Extract the [x, y] coordinate from the center of the cell holding the provided text.  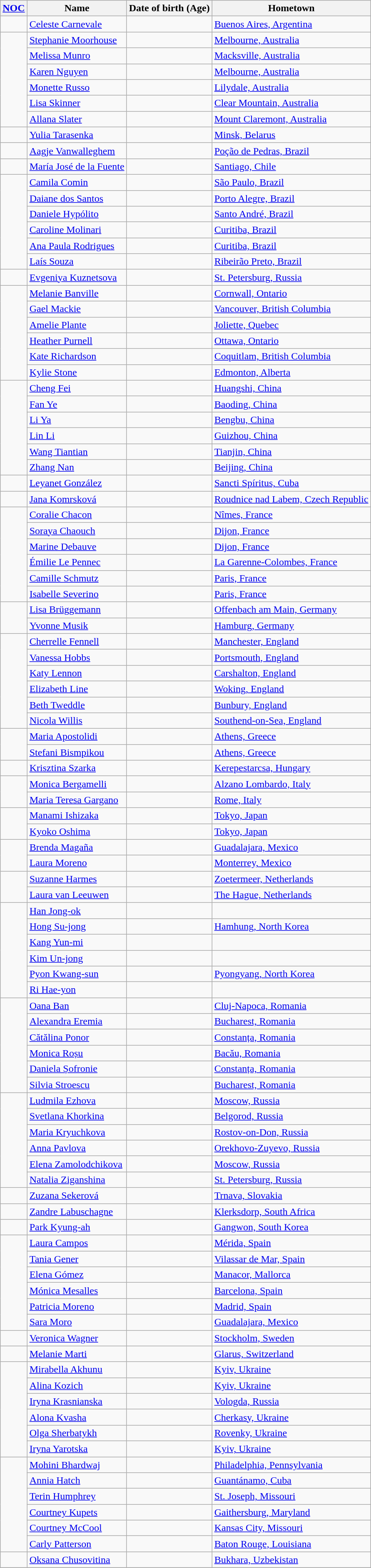
Celeste Carnevale [77, 24]
Monica Roșu [77, 1053]
Pyon Kwang-sun [77, 974]
Elena Gómez [77, 1275]
Glarus, Switzerland [291, 1354]
Bacău, Romania [291, 1053]
Manchester, England [291, 641]
Rome, Italy [291, 800]
Poção de Pedras, Brazil [291, 151]
Amelie Plante [77, 325]
The Hague, Netherlands [291, 895]
Tania Gener [77, 1259]
Caroline Molinari [77, 230]
Lisa Brüggemann [77, 610]
Karen Nguyen [77, 72]
Huangshi, China [291, 388]
Yvonne Musik [77, 626]
Monette Russo [77, 87]
Svetlana Khorkina [77, 1116]
Kylie Stone [77, 372]
Maria Apostolidi [77, 737]
Name [77, 8]
Bengbu, China [291, 420]
Camila Comin [77, 182]
Hometown [291, 8]
Klerksdorp, South Africa [291, 1212]
Cheng Fei [77, 388]
Rovenky, Ukraine [291, 1433]
St. Joseph, Missouri [291, 1496]
Rostov-on-Don, Russia [291, 1132]
Courtney Kupets [77, 1512]
Kerepestarcsa, Hungary [291, 768]
Brenda Magaña [77, 847]
Bunbury, England [291, 705]
São Paulo, Brazil [291, 182]
Clear Mountain, Australia [291, 103]
Carshalton, England [291, 673]
Annia Hatch [77, 1481]
Aagje Vanwalleghem [77, 151]
Fan Ye [77, 404]
Offenbach am Main, Germany [291, 610]
Veronica Wagner [77, 1338]
Lisa Skinner [77, 103]
Stephanie Moorhouse [77, 40]
Kang Yun-mi [77, 942]
Manami Ishizaka [77, 816]
Laura van Leeuwen [77, 895]
Zuzana Sekerová [77, 1195]
Zandre Labuschagne [77, 1212]
Leyanet González [77, 483]
Ana Paula Rodrigues [77, 246]
Hong Su-jong [77, 926]
Park Kyung-ah [77, 1227]
Pyongyang, North Korea [291, 974]
Li Ya [77, 420]
Baoding, China [291, 404]
Stockholm, Sweden [291, 1338]
Monterrey, Mexico [291, 863]
Anna Pavlova [77, 1148]
Oana Ban [77, 1006]
Ribeirão Preto, Brazil [291, 262]
Camille Schmutz [77, 578]
Cherkasy, Ukraine [291, 1417]
Elizabeth Line [77, 689]
Minsk, Belarus [291, 135]
Oksana Chusovitina [77, 1560]
Baton Rouge, Louisiana [291, 1544]
Laura Moreno [77, 863]
Cornwall, Ontario [291, 293]
Laura Campos [77, 1243]
Mirabella Akhunu [77, 1370]
Maria Kryuchkova [77, 1132]
Marine Debauve [77, 547]
María José de la Fuente [77, 166]
Nicola Willis [77, 721]
Natalia Ziganshina [77, 1180]
Melanie Marti [77, 1354]
Heather Purnell [77, 341]
Daiane dos Santos [77, 198]
Roudnice nad Labem, Czech Republic [291, 499]
Coquitlam, British Columbia [291, 356]
Macksville, Australia [291, 56]
Krisztina Szarka [77, 768]
Hamhung, North Korea [291, 926]
Hamburg, Germany [291, 626]
Maria Teresa Gargano [77, 800]
Date of birth (Age) [169, 8]
Southend-on-Sea, England [291, 721]
Beth Tweddle [77, 705]
Elena Zamolodchikova [77, 1164]
Guantánamo, Cuba [291, 1481]
Allana Slater [77, 119]
Sancti Spíritus, Cuba [291, 483]
Patricia Moreno [77, 1306]
Kate Richardson [77, 356]
Zhang Nan [77, 467]
Guizhou, China [291, 435]
Madrid, Spain [291, 1306]
Katy Lennon [77, 673]
Santiago, Chile [291, 166]
Gangwon, South Korea [291, 1227]
Santo André, Brazil [291, 214]
Émilie Le Pennec [77, 562]
Alona Kvasha [77, 1417]
Edmonton, Alberta [291, 372]
Ludmila Ezhova [77, 1101]
Melanie Banville [77, 293]
Portsmouth, England [291, 657]
Mohini Bhardwaj [77, 1464]
Barcelona, Spain [291, 1291]
Iryna Yarotska [77, 1449]
Suzanne Harmes [77, 879]
Gael Mackie [77, 309]
Nîmes, France [291, 515]
Kim Un-jong [77, 958]
Zoetermeer, Netherlands [291, 879]
Isabelle Severino [77, 594]
Terin Humphrey [77, 1496]
Silvia Stroescu [77, 1085]
Alzano Lombardo, Italy [291, 784]
Vologda, Russia [291, 1401]
La Garenne-Colombes, France [291, 562]
Porto Alegre, Brazil [291, 198]
Buenos Aires, Argentina [291, 24]
Sara Moro [77, 1322]
Orekhovo-Zuyevo, Russia [291, 1148]
Trnava, Slovakia [291, 1195]
Ri Hae-yon [77, 990]
Lilydale, Australia [291, 87]
Laís Souza [77, 262]
Wang Tiantian [77, 451]
Monica Bergamelli [77, 784]
Olga Sherbatykh [77, 1433]
Vanessa Hobbs [77, 657]
Kansas City, Missouri [291, 1528]
Stefani Bismpikou [77, 752]
Alina Kozich [77, 1385]
Jana Komrsková [77, 499]
Mónica Mesalles [77, 1291]
Belgorod, Russia [291, 1116]
Joliette, Quebec [291, 325]
Vilassar de Mar, Spain [291, 1259]
Courtney McCool [77, 1528]
Gaithersburg, Maryland [291, 1512]
Mérida, Spain [291, 1243]
Mount Claremont, Australia [291, 119]
Han Jong-ok [77, 910]
Iryna Krasnianska [77, 1401]
Cătălina Ponor [77, 1037]
Daniele Hypólito [77, 214]
Cluj-Napoca, Romania [291, 1006]
Vancouver, British Columbia [291, 309]
Soraya Chaouch [77, 531]
Carly Patterson [77, 1544]
Melissa Munro [77, 56]
Cherrelle Fennell [77, 641]
Kyoko Oshima [77, 831]
Daniela Șofronie [77, 1069]
Bukhara, Uzbekistan [291, 1560]
Alexandra Eremia [77, 1021]
Beijing, China [291, 467]
Philadelphia, Pennsylvania [291, 1464]
Ottawa, Ontario [291, 341]
NOC [14, 8]
Manacor, Mallorca [291, 1275]
Evgeniya Kuznetsova [77, 277]
Coralie Chacon [77, 515]
Yulia Tarasenka [77, 135]
Lin Li [77, 435]
Tianjin, China [291, 451]
Woking, England [291, 689]
